Search for the cell housing the specified text and yield its (X, Y) center coordinate. 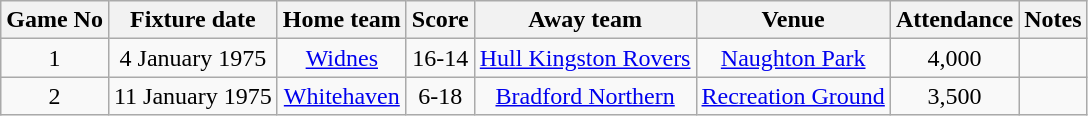
Naughton Park (793, 58)
Fixture date (192, 20)
Home team (342, 20)
Widnes (342, 58)
4,000 (954, 58)
1 (55, 58)
Score (440, 20)
Bradford Northern (585, 96)
Recreation Ground (793, 96)
Whitehaven (342, 96)
Game No (55, 20)
2 (55, 96)
Away team (585, 20)
16-14 (440, 58)
3,500 (954, 96)
4 January 1975 (192, 58)
Attendance (954, 20)
6-18 (440, 96)
Hull Kingston Rovers (585, 58)
Venue (793, 20)
Notes (1053, 20)
11 January 1975 (192, 96)
